Search for the cell housing the specified text and yield its (X, Y) center coordinate. 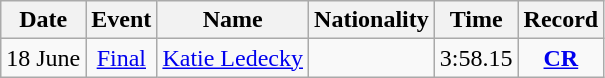
3:58.15 (476, 58)
Record (561, 20)
Name (233, 20)
CR (561, 58)
Event (122, 20)
Time (476, 20)
18 June (44, 58)
Date (44, 20)
Katie Ledecky (233, 58)
Nationality (372, 20)
Final (122, 58)
